For the text-containing cell, return its midpoint in (X, Y) coordinate format. 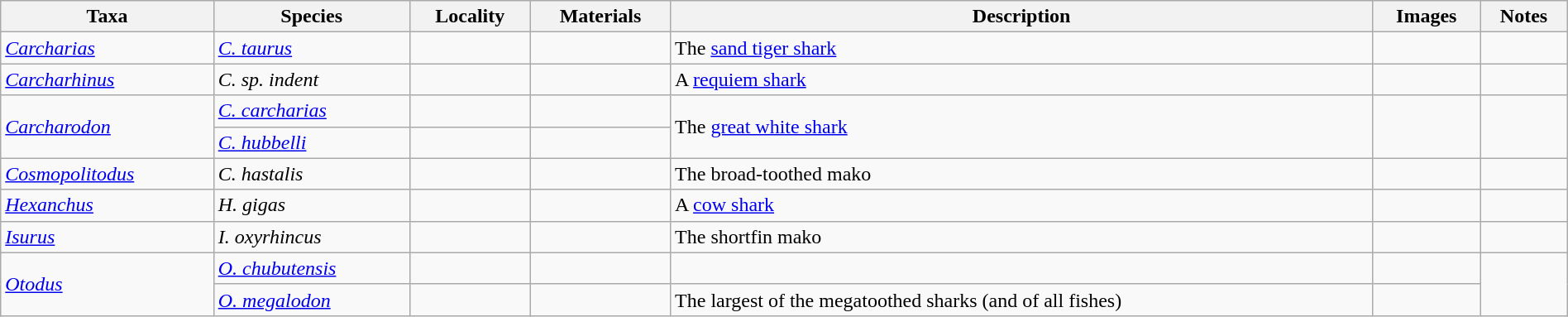
I. oxyrhincus (311, 237)
C. carcharias (311, 111)
Isurus (108, 237)
The great white shark (1022, 127)
Carcharias (108, 48)
The shortfin mako (1022, 237)
Cosmopolitodus (108, 174)
Hexanchus (108, 205)
Taxa (108, 17)
The broad-toothed mako (1022, 174)
C. hastalis (311, 174)
O. megalodon (311, 300)
The sand tiger shark (1022, 48)
Carcharhinus (108, 79)
Otodus (108, 284)
A cow shark (1022, 205)
Notes (1523, 17)
The largest of the megatoothed sharks (and of all fishes) (1022, 300)
Images (1427, 17)
Carcharodon (108, 127)
H. gigas (311, 205)
Species (311, 17)
C. taurus (311, 48)
Locality (470, 17)
Description (1022, 17)
Materials (600, 17)
C. sp. indent (311, 79)
C. hubbelli (311, 142)
O. chubutensis (311, 268)
A requiem shark (1022, 79)
